Search for the cell housing the specified text and yield its (X, Y) center coordinate. 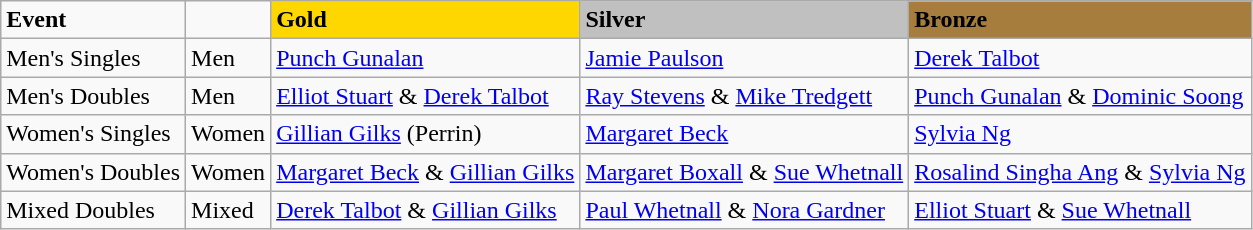
Punch Gunalan & Dominic Soong (1080, 96)
Silver (744, 20)
Ray Stevens & Mike Tredgett (744, 96)
Gillian Gilks (Perrin) (426, 134)
Rosalind Singha Ang & Sylvia Ng (1080, 172)
Bronze (1080, 20)
Men's Singles (94, 58)
Women's Singles (94, 134)
Derek Talbot & Gillian Gilks (426, 210)
Punch Gunalan (426, 58)
Sylvia Ng (1080, 134)
Margaret Beck & Gillian Gilks (426, 172)
Event (94, 20)
Elliot Stuart & Derek Talbot (426, 96)
Gold (426, 20)
Elliot Stuart & Sue Whetnall (1080, 210)
Mixed (228, 210)
Men's Doubles (94, 96)
Paul Whetnall & Nora Gardner (744, 210)
Mixed Doubles (94, 210)
Women's Doubles (94, 172)
Margaret Boxall & Sue Whetnall (744, 172)
Derek Talbot (1080, 58)
Jamie Paulson (744, 58)
Margaret Beck (744, 134)
